Return the (x, y) coordinate for the center point of the cell that contains the specified text.  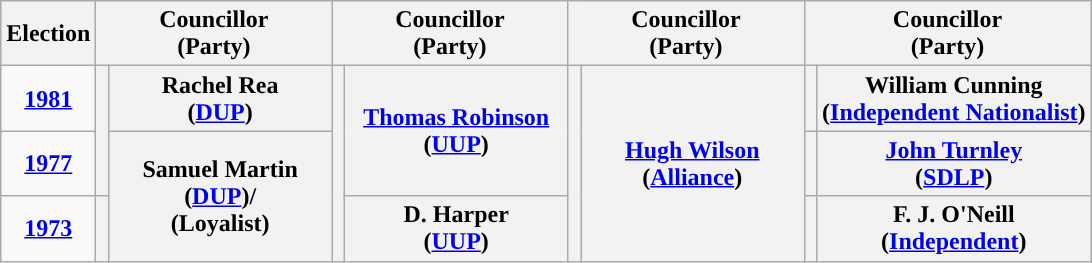
Thomas Robinson (UUP) (456, 131)
William Cunning (Independent Nationalist) (954, 98)
Election (48, 34)
Hugh Wilson (Alliance) (692, 164)
D. Harper (UUP) (456, 228)
F. J. O'Neill (Independent) (954, 228)
1977 (48, 164)
Rachel Rea (DUP) (220, 98)
John Turnley (SDLP) (954, 164)
1973 (48, 228)
Samuel Martin (DUP)/ (Loyalist) (220, 196)
1981 (48, 98)
